Output the [X, Y] coordinate of the center of the cell containing the given text.  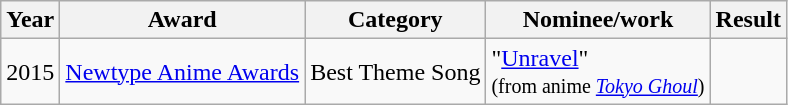
Year [30, 20]
Nominee/work [598, 20]
Result [748, 20]
Category [396, 20]
2015 [30, 72]
Best Theme Song [396, 72]
"Unravel" (from anime Tokyo Ghoul) [598, 72]
Newtype Anime Awards [182, 72]
Award [182, 20]
